Locate the cell with the specified text and output its [x, y] center coordinate. 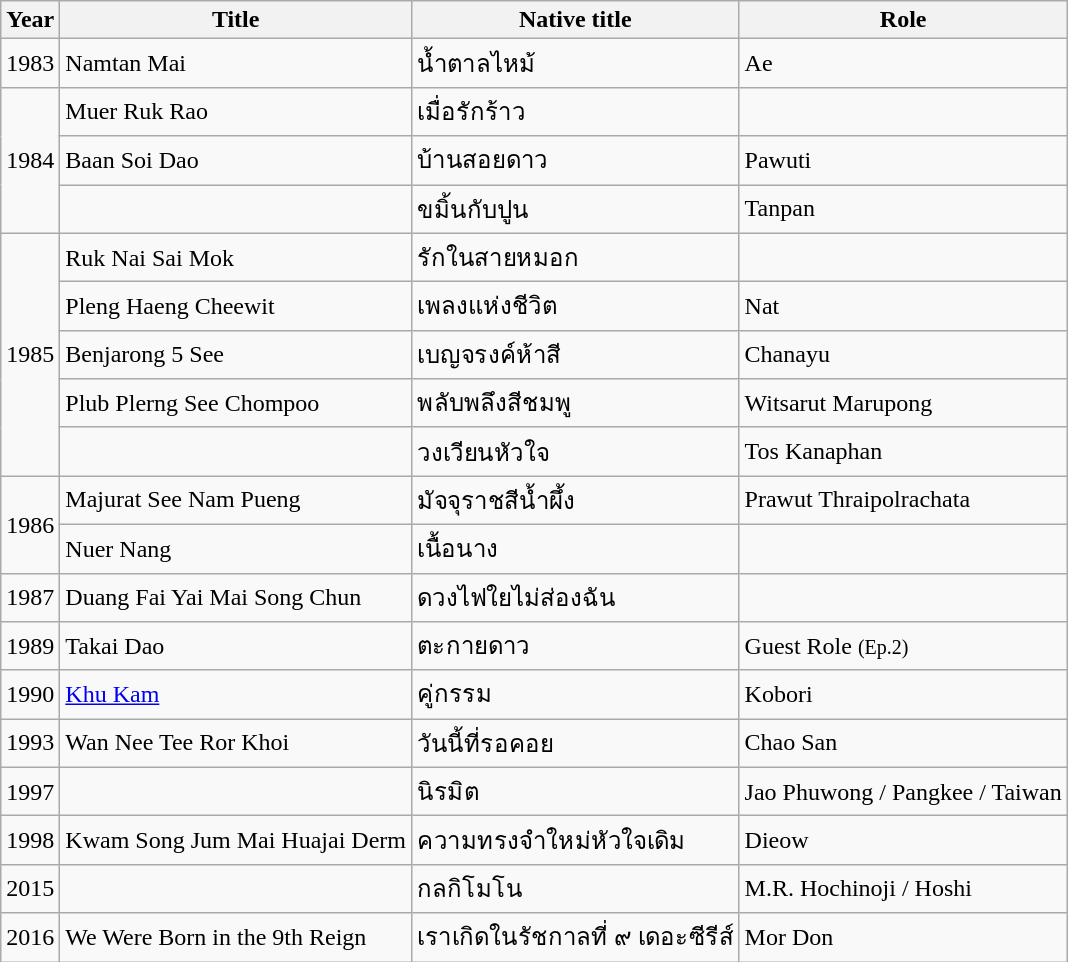
เมื่อรักร้าว [575, 112]
Role [903, 20]
วงเวียนหัวใจ [575, 452]
เบญจรงค์ห้าสี [575, 354]
1997 [30, 792]
Kwam Song Jum Mai Huajai Derm [236, 840]
Baan Soi Dao [236, 160]
1989 [30, 646]
2015 [30, 888]
Jao Phuwong / Pangkee / Taiwan [903, 792]
M.R. Hochinoji / Hoshi [903, 888]
Nat [903, 306]
เราเกิดในรัชกาลที่ ๙ เดอะซีรีส์ [575, 938]
1984 [30, 160]
บ้านสอยดาว [575, 160]
Plub Plerng See Chompoo [236, 404]
Majurat See Nam Pueng [236, 500]
We Were Born in the 9th Reign [236, 938]
Ruk Nai Sai Mok [236, 258]
1987 [30, 598]
Wan Nee Tee Ror Khoi [236, 744]
Witsarut Marupong [903, 404]
เพลงแห่งชีวิต [575, 306]
1986 [30, 524]
Tanpan [903, 208]
Chao San [903, 744]
คู่กรรม [575, 694]
Ae [903, 64]
Pawuti [903, 160]
Mor Don [903, 938]
Nuer Nang [236, 548]
นิรมิต [575, 792]
Namtan Mai [236, 64]
พลับพลึงสีชมพู [575, 404]
ตะกายดาว [575, 646]
Takai Dao [236, 646]
มัจจุราชสีน้ำผึ้ง [575, 500]
Year [30, 20]
2016 [30, 938]
Muer Ruk Rao [236, 112]
Benjarong 5 See [236, 354]
Title [236, 20]
ขมิ้นกับปูน [575, 208]
Chanayu [903, 354]
1993 [30, 744]
1998 [30, 840]
Guest Role (Ep.2) [903, 646]
กลกิโมโน [575, 888]
Dieow [903, 840]
เนื้อนาง [575, 548]
Khu Kam [236, 694]
น้ำตาลไหม้ [575, 64]
Kobori [903, 694]
Duang Fai Yai Mai Song Chun [236, 598]
ดวงไฟใยไม่ส่องฉัน [575, 598]
Pleng Haeng Cheewit [236, 306]
1983 [30, 64]
วันนี้ที่รอคอย [575, 744]
Native title [575, 20]
1990 [30, 694]
รักในสายหมอก [575, 258]
Prawut Thraipolrachata [903, 500]
Tos Kanaphan [903, 452]
1985 [30, 354]
ความทรงจำใหม่หัวใจเดิม [575, 840]
